Pinpoint the cell where the given text exists, returning its (X, Y) midpoint coordinate. 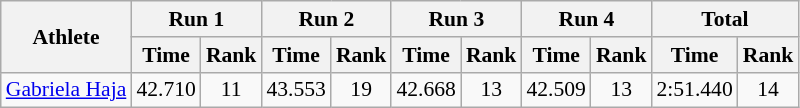
Run 1 (196, 19)
Run 3 (456, 19)
43.553 (296, 90)
Gabriela Haja (66, 90)
Run 4 (586, 19)
Total (724, 19)
2:51.440 (694, 90)
42.710 (166, 90)
42.509 (556, 90)
11 (232, 90)
42.668 (426, 90)
19 (362, 90)
14 (768, 90)
Athlete (66, 36)
Run 2 (326, 19)
